Locate the cell with the specified text and output its (X, Y) center coordinate. 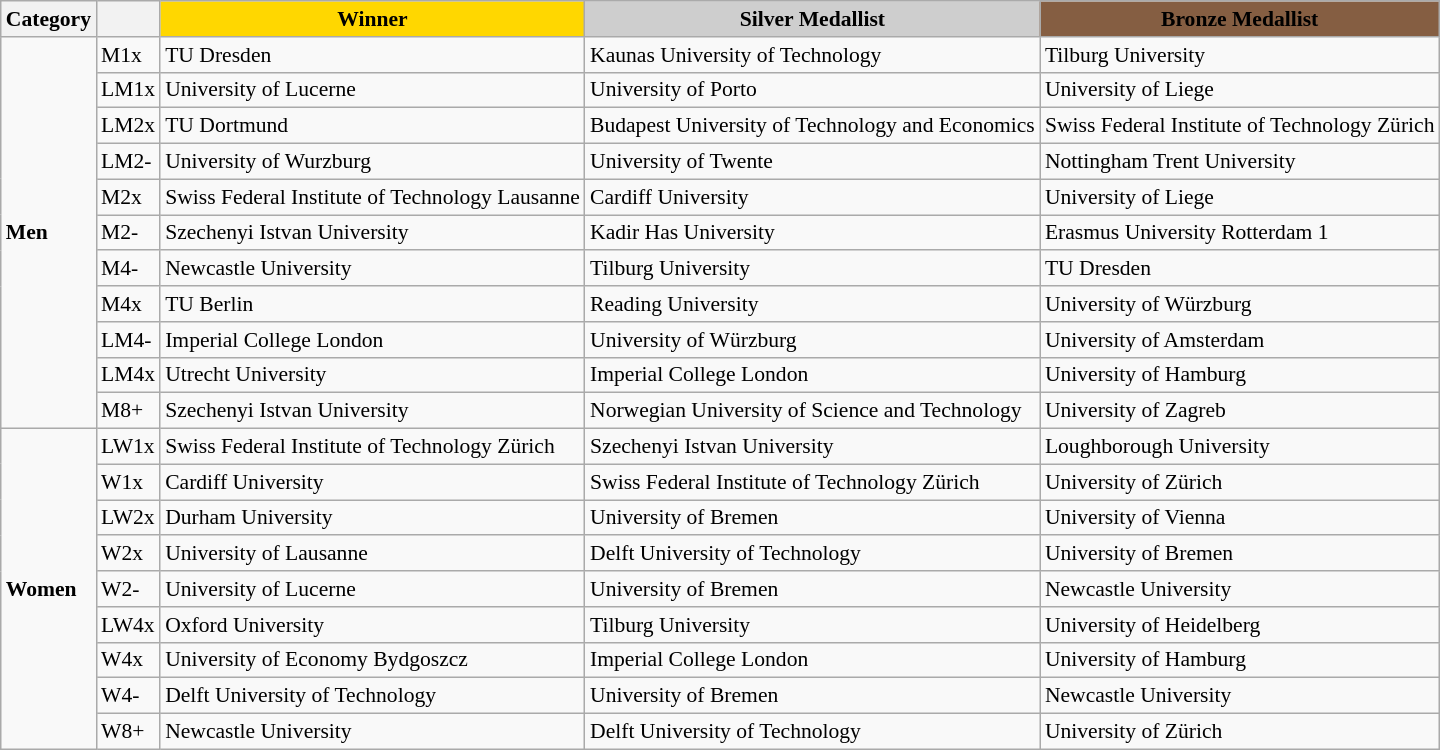
Category (48, 19)
University of Economy Bydgoszcz (372, 660)
M1x (128, 55)
University of Wurzburg (372, 162)
University of Twente (812, 162)
Nottingham Trent University (1240, 162)
Durham University (372, 518)
Winner (372, 19)
M4x (128, 304)
Utrecht University (372, 375)
LW2x (128, 518)
W4- (128, 696)
LM4x (128, 375)
W2- (128, 589)
Reading University (812, 304)
W1x (128, 482)
Loughborough University (1240, 447)
Swiss Federal Institute of Technology Lausanne (372, 197)
LM4- (128, 340)
Men (48, 233)
Kadir Has University (812, 233)
Bronze Medallist (1240, 19)
University of Lausanne (372, 554)
University of Zagreb (1240, 411)
TU Berlin (372, 304)
W4x (128, 660)
Oxford University (372, 625)
LM1x (128, 90)
Silver Medallist (812, 19)
Norwegian University of Science and Technology (812, 411)
W2x (128, 554)
University of Amsterdam (1240, 340)
University of Heidelberg (1240, 625)
Kaunas University of Technology (812, 55)
University of Porto (812, 90)
University of Vienna (1240, 518)
TU Dortmund (372, 126)
LM2- (128, 162)
M2x (128, 197)
M8+ (128, 411)
LW1x (128, 447)
Women (48, 590)
LM2x (128, 126)
M2- (128, 233)
M4- (128, 269)
W8+ (128, 732)
LW4x (128, 625)
Erasmus University Rotterdam 1 (1240, 233)
Budapest University of Technology and Economics (812, 126)
